Capture the cell that displays the provided text and extract its (x, y) central coordinate. 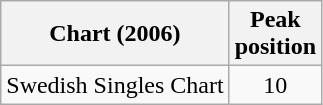
Swedish Singles Chart (115, 85)
Chart (2006) (115, 34)
10 (275, 85)
Peakposition (275, 34)
